Return the [x, y] coordinate for the center point of the cell that contains the specified text.  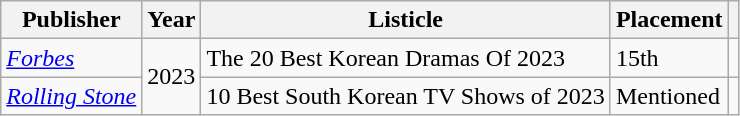
Year [172, 20]
Listicle [406, 20]
Mentioned [669, 96]
Placement [669, 20]
Rolling Stone [72, 96]
2023 [172, 77]
Publisher [72, 20]
Forbes [72, 58]
The 20 Best Korean Dramas Of 2023 [406, 58]
15th [669, 58]
10 Best South Korean TV Shows of 2023 [406, 96]
